Locate the cell with the specified text and output its [X, Y] center coordinate. 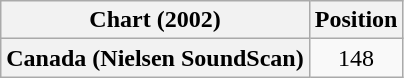
148 [356, 58]
Position [356, 20]
Chart (2002) [155, 20]
Canada (Nielsen SoundScan) [155, 58]
